For the text-containing cell, return its midpoint in (x, y) coordinate format. 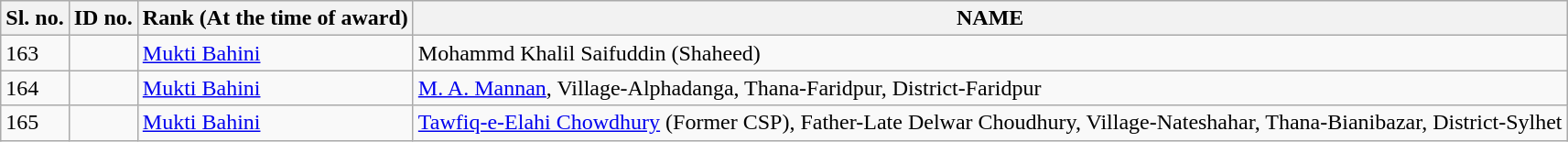
Sl. no. (35, 18)
M. A. Mannan, Village-Alphadanga, Thana-Faridpur, District-Faridpur (990, 88)
Rank (At the time of award) (275, 18)
Tawfiq-e-Elahi Chowdhury (Former CSP), Father-Late Delwar Choudhury, Village-Nateshahar, Thana-Bianibazar, District-Sylhet (990, 123)
Mohammd Khalil Saifuddin (Shaheed) (990, 53)
ID no. (103, 18)
164 (35, 88)
163 (35, 53)
NAME (990, 18)
165 (35, 123)
